Search for the cell housing the specified text and yield its [X, Y] center coordinate. 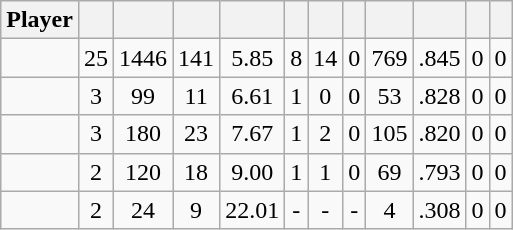
769 [390, 58]
25 [96, 58]
141 [196, 58]
23 [196, 134]
180 [144, 134]
99 [144, 96]
53 [390, 96]
4 [390, 210]
24 [144, 210]
105 [390, 134]
.828 [440, 96]
7.67 [252, 134]
8 [296, 58]
120 [144, 172]
1446 [144, 58]
.793 [440, 172]
18 [196, 172]
.820 [440, 134]
.845 [440, 58]
5.85 [252, 58]
14 [326, 58]
9 [196, 210]
22.01 [252, 210]
11 [196, 96]
69 [390, 172]
9.00 [252, 172]
.308 [440, 210]
6.61 [252, 96]
Player [40, 20]
